For the text-containing cell, return its midpoint in (X, Y) coordinate format. 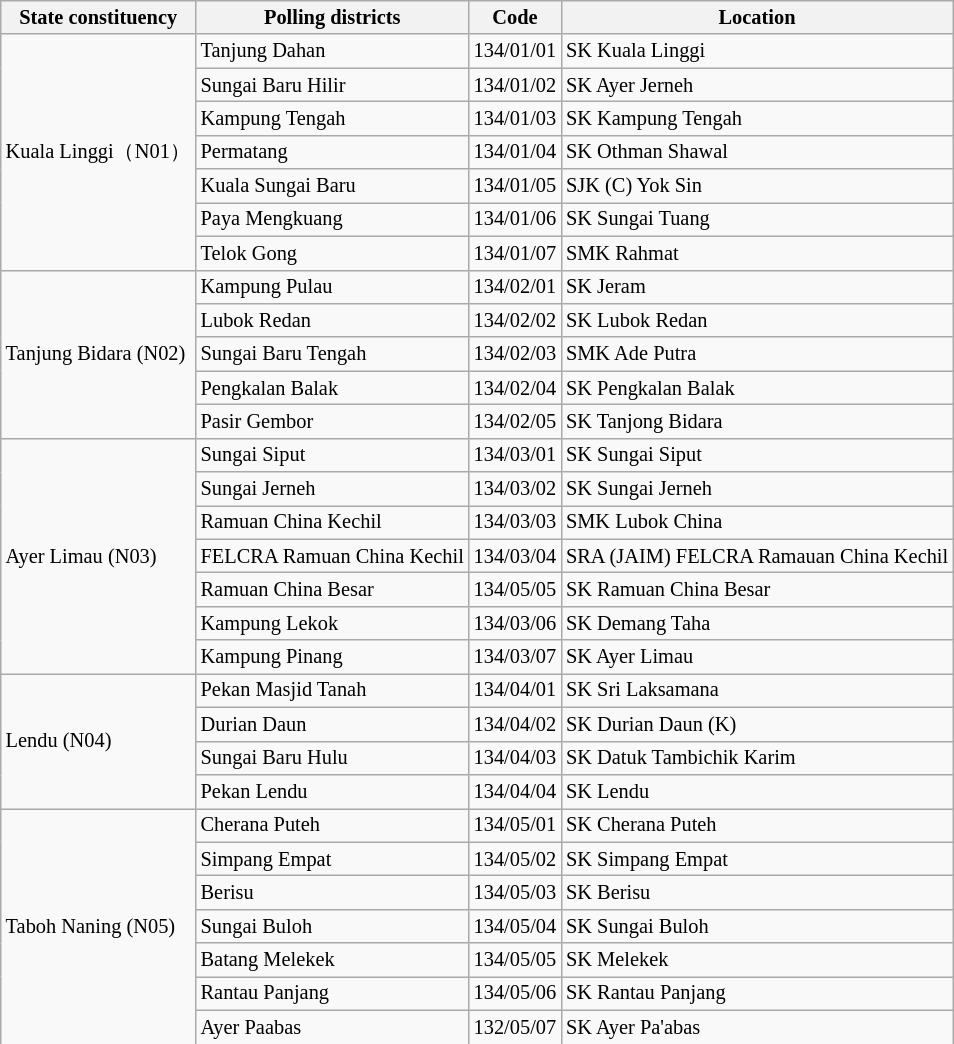
Sungai Buloh (332, 926)
SK Melekek (757, 960)
SK Ramuan China Besar (757, 589)
SK Sungai Siput (757, 455)
134/03/02 (515, 489)
SK Sungai Buloh (757, 926)
Pekan Lendu (332, 791)
Telok Gong (332, 253)
134/05/04 (515, 926)
Kampung Lekok (332, 623)
SMK Rahmat (757, 253)
Tanjung Bidara (N02) (98, 354)
SK Demang Taha (757, 623)
134/04/04 (515, 791)
Ramuan China Kechil (332, 522)
SK Kampung Tengah (757, 118)
Kampung Pulau (332, 287)
SK Datuk Tambichik Karim (757, 758)
Polling districts (332, 17)
134/01/06 (515, 219)
Ramuan China Besar (332, 589)
SK Pengkalan Balak (757, 388)
134/03/07 (515, 657)
State constituency (98, 17)
Cherana Puteh (332, 825)
SJK (C) Yok Sin (757, 186)
Sungai Jerneh (332, 489)
134/03/06 (515, 623)
134/04/03 (515, 758)
134/02/02 (515, 320)
Kampung Pinang (332, 657)
Location (757, 17)
SK Ayer Jerneh (757, 85)
SK Sungai Jerneh (757, 489)
Berisu (332, 892)
Simpang Empat (332, 859)
134/01/02 (515, 85)
Ayer Paabas (332, 1027)
Permatang (332, 152)
SK Ayer Pa'abas (757, 1027)
134/02/03 (515, 354)
134/04/01 (515, 690)
134/03/04 (515, 556)
132/05/07 (515, 1027)
134/01/01 (515, 51)
SK Lendu (757, 791)
Kuala Linggi（N01） (98, 152)
SK Berisu (757, 892)
SK Simpang Empat (757, 859)
Ayer Limau (N03) (98, 556)
SK Durian Daun (K) (757, 724)
SK Lubok Redan (757, 320)
SK Cherana Puteh (757, 825)
SK Ayer Limau (757, 657)
Batang Melekek (332, 960)
134/03/03 (515, 522)
Durian Daun (332, 724)
SK Sungai Tuang (757, 219)
Tanjung Dahan (332, 51)
SMK Ade Putra (757, 354)
FELCRA Ramuan China Kechil (332, 556)
Code (515, 17)
Kampung Tengah (332, 118)
Lendu (N04) (98, 740)
134/04/02 (515, 724)
134/05/06 (515, 993)
Sungai Baru Hulu (332, 758)
134/01/07 (515, 253)
134/01/05 (515, 186)
Lubok Redan (332, 320)
134/02/01 (515, 287)
SK Tanjong Bidara (757, 421)
Pekan Masjid Tanah (332, 690)
SK Jeram (757, 287)
134/01/03 (515, 118)
Pengkalan Balak (332, 388)
134/01/04 (515, 152)
134/05/02 (515, 859)
Pasir Gembor (332, 421)
SK Rantau Panjang (757, 993)
Sungai Baru Hilir (332, 85)
SK Kuala Linggi (757, 51)
SMK Lubok China (757, 522)
134/05/01 (515, 825)
Paya Mengkuang (332, 219)
SK Othman Shawal (757, 152)
Taboh Naning (N05) (98, 926)
134/05/03 (515, 892)
134/02/05 (515, 421)
Kuala Sungai Baru (332, 186)
SRA (JAIM) FELCRA Ramauan China Kechil (757, 556)
SK Sri Laksamana (757, 690)
134/02/04 (515, 388)
Sungai Baru Tengah (332, 354)
Sungai Siput (332, 455)
Rantau Panjang (332, 993)
134/03/01 (515, 455)
